Determine the [X, Y] coordinate at the center of the cell enclosing the given text.  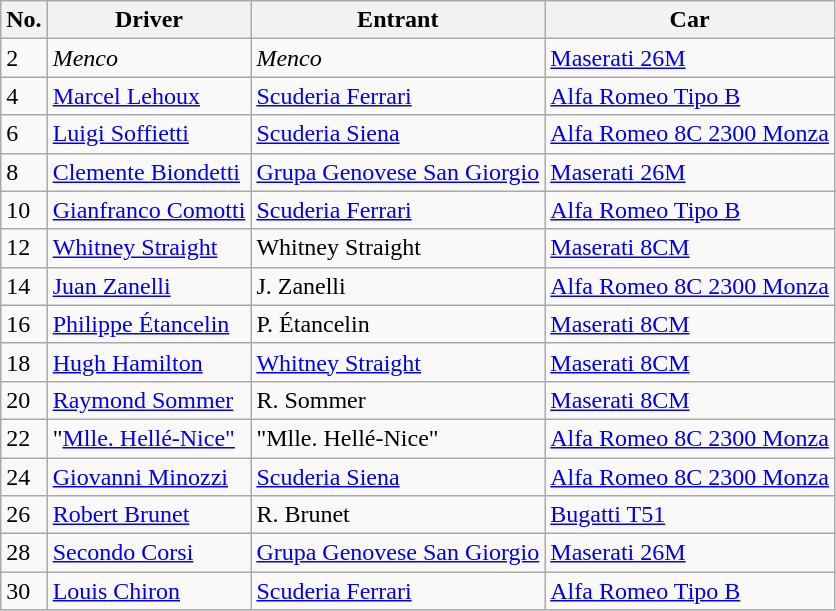
2 [24, 58]
No. [24, 20]
R. Brunet [398, 515]
8 [24, 172]
26 [24, 515]
Louis Chiron [149, 591]
12 [24, 248]
14 [24, 286]
Juan Zanelli [149, 286]
20 [24, 400]
16 [24, 324]
18 [24, 362]
Robert Brunet [149, 515]
Driver [149, 20]
10 [24, 210]
Bugatti T51 [690, 515]
R. Sommer [398, 400]
Clemente Biondetti [149, 172]
28 [24, 553]
Hugh Hamilton [149, 362]
Gianfranco Comotti [149, 210]
J. Zanelli [398, 286]
P. Étancelin [398, 324]
Luigi Soffietti [149, 134]
22 [24, 438]
Giovanni Minozzi [149, 477]
24 [24, 477]
Marcel Lehoux [149, 96]
Philippe Étancelin [149, 324]
Raymond Sommer [149, 400]
Entrant [398, 20]
4 [24, 96]
30 [24, 591]
Car [690, 20]
6 [24, 134]
Secondo Corsi [149, 553]
